Capture the cell that displays the provided text and extract its (X, Y) central coordinate. 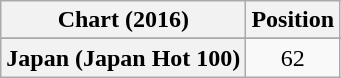
Japan (Japan Hot 100) (124, 58)
Position (293, 20)
Chart (2016) (124, 20)
62 (293, 58)
